Capture the cell that displays the provided text and extract its (x, y) central coordinate. 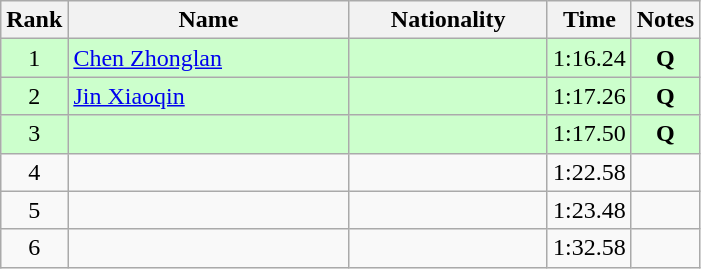
Nationality (448, 20)
Time (589, 20)
Jin Xiaoqin (208, 96)
2 (34, 96)
4 (34, 172)
Rank (34, 20)
Name (208, 20)
6 (34, 248)
1:17.26 (589, 96)
5 (34, 210)
1:22.58 (589, 172)
1:17.50 (589, 134)
1:23.48 (589, 210)
1 (34, 58)
1:16.24 (589, 58)
Notes (665, 20)
3 (34, 134)
Chen Zhonglan (208, 58)
1:32.58 (589, 248)
